Detect which cell encompasses the target text, then output its (X, Y) center coordinate. 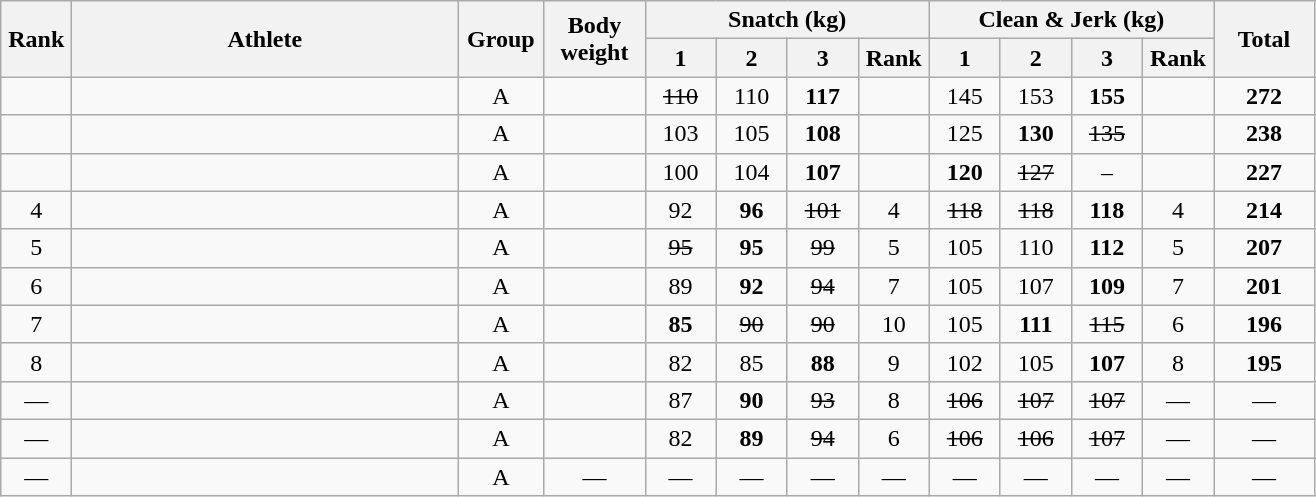
104 (752, 172)
100 (680, 172)
155 (1106, 96)
196 (1264, 324)
103 (680, 134)
130 (1036, 134)
207 (1264, 248)
111 (1036, 324)
88 (822, 362)
9 (894, 362)
227 (1264, 172)
102 (964, 362)
Body weight (594, 39)
153 (1036, 96)
112 (1106, 248)
Snatch (kg) (787, 20)
115 (1106, 324)
99 (822, 248)
125 (964, 134)
117 (822, 96)
93 (822, 400)
Athlete (265, 39)
101 (822, 210)
10 (894, 324)
109 (1106, 286)
Total (1264, 39)
214 (1264, 210)
96 (752, 210)
120 (964, 172)
201 (1264, 286)
– (1106, 172)
Clean & Jerk (kg) (1071, 20)
127 (1036, 172)
Group (501, 39)
135 (1106, 134)
195 (1264, 362)
145 (964, 96)
87 (680, 400)
272 (1264, 96)
108 (822, 134)
238 (1264, 134)
